Search for the cell housing the specified text and yield its [X, Y] center coordinate. 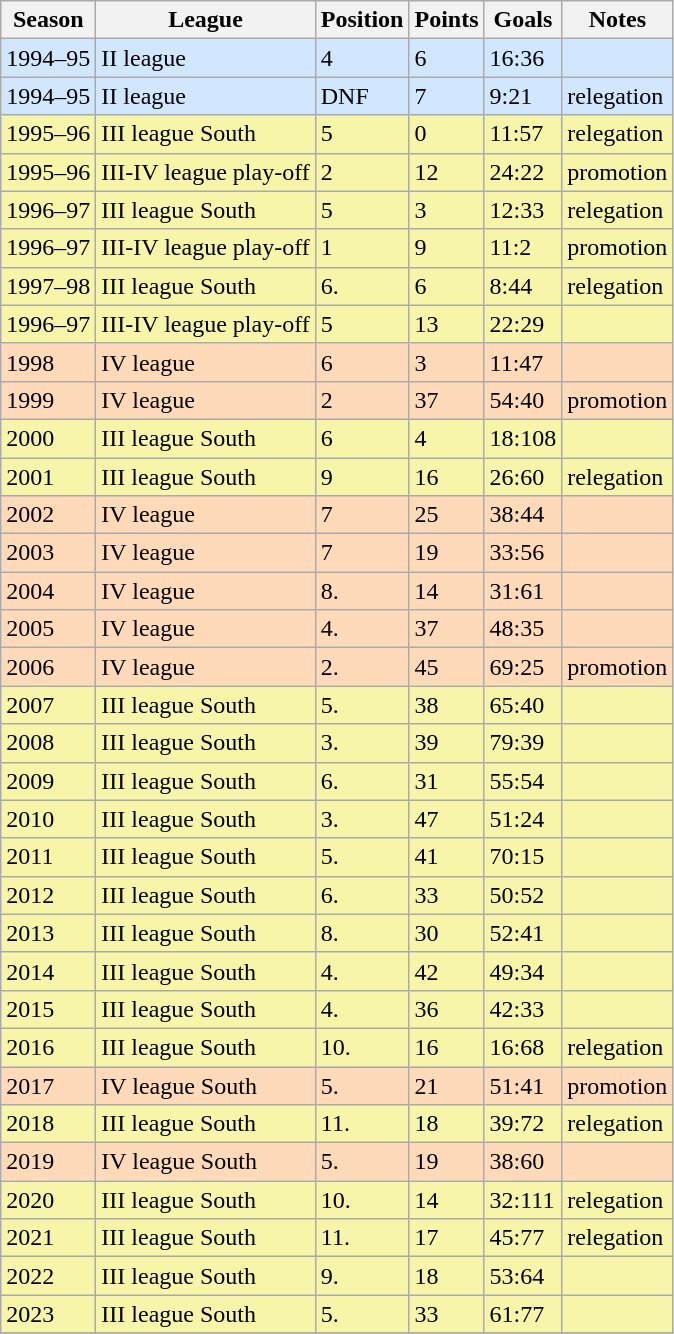
1999 [48, 400]
38:60 [523, 1162]
16:36 [523, 58]
1997–98 [48, 286]
12:33 [523, 210]
2013 [48, 933]
38 [446, 705]
25 [446, 515]
9. [362, 1276]
42 [446, 971]
31:61 [523, 591]
Goals [523, 20]
11:57 [523, 134]
2010 [48, 819]
2022 [48, 1276]
45 [446, 667]
9:21 [523, 96]
2005 [48, 629]
52:41 [523, 933]
54:40 [523, 400]
2023 [48, 1314]
2009 [48, 781]
21 [446, 1085]
2015 [48, 1009]
2014 [48, 971]
39 [446, 743]
Position [362, 20]
33:56 [523, 553]
2019 [48, 1162]
Notes [618, 20]
1998 [48, 362]
42:33 [523, 1009]
70:15 [523, 857]
50:52 [523, 895]
2011 [48, 857]
2001 [48, 477]
DNF [362, 96]
Season [48, 20]
2021 [48, 1238]
26:60 [523, 477]
53:64 [523, 1276]
2018 [48, 1124]
79:39 [523, 743]
36 [446, 1009]
49:34 [523, 971]
11:47 [523, 362]
1 [362, 248]
55:54 [523, 781]
65:40 [523, 705]
League [206, 20]
2008 [48, 743]
17 [446, 1238]
2007 [48, 705]
2002 [48, 515]
11:2 [523, 248]
45:77 [523, 1238]
47 [446, 819]
2004 [48, 591]
39:72 [523, 1124]
51:24 [523, 819]
2. [362, 667]
18:108 [523, 438]
2017 [48, 1085]
51:41 [523, 1085]
13 [446, 324]
2000 [48, 438]
2006 [48, 667]
22:29 [523, 324]
Points [446, 20]
48:35 [523, 629]
30 [446, 933]
41 [446, 857]
8:44 [523, 286]
0 [446, 134]
2003 [48, 553]
2020 [48, 1200]
12 [446, 172]
32:111 [523, 1200]
2012 [48, 895]
61:77 [523, 1314]
24:22 [523, 172]
16:68 [523, 1047]
69:25 [523, 667]
38:44 [523, 515]
31 [446, 781]
2016 [48, 1047]
